Find where the given text appears and provide that cell's center as [x, y] coordinate. 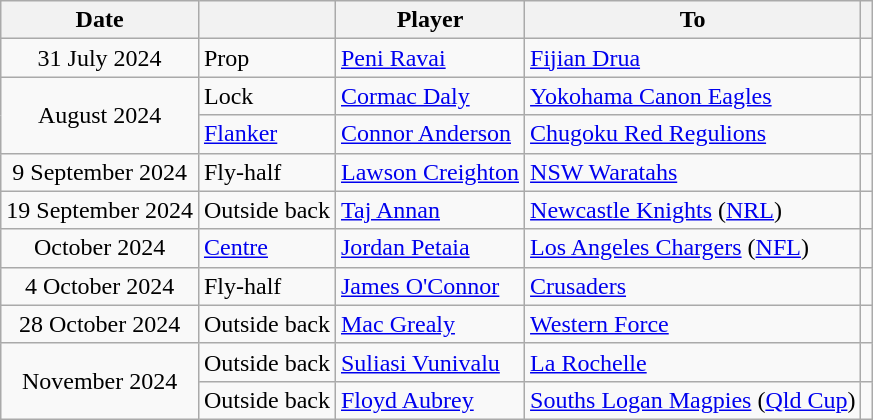
28 October 2024 [100, 324]
Jordan Petaia [430, 248]
Connor Anderson [430, 134]
Los Angeles Chargers (NFL) [693, 248]
Date [100, 20]
To [693, 20]
Suliasi Vunivalu [430, 362]
Yokohama Canon Eagles [693, 96]
NSW Waratahs [693, 172]
Crusaders [693, 286]
La Rochelle [693, 362]
Flanker [266, 134]
Chugoku Red Regulions [693, 134]
Centre [266, 248]
October 2024 [100, 248]
Newcastle Knights (NRL) [693, 210]
Fijian Drua [693, 58]
Lock [266, 96]
Souths Logan Magpies (Qld Cup) [693, 400]
Western Force [693, 324]
Prop [266, 58]
August 2024 [100, 115]
James O'Connor [430, 286]
4 October 2024 [100, 286]
9 September 2024 [100, 172]
Taj Annan [430, 210]
Mac Grealy [430, 324]
Lawson Creighton [430, 172]
31 July 2024 [100, 58]
Cormac Daly [430, 96]
Peni Ravai [430, 58]
19 September 2024 [100, 210]
November 2024 [100, 381]
Floyd Aubrey [430, 400]
Player [430, 20]
